Locate the cell with the specified text and output its (X, Y) center coordinate. 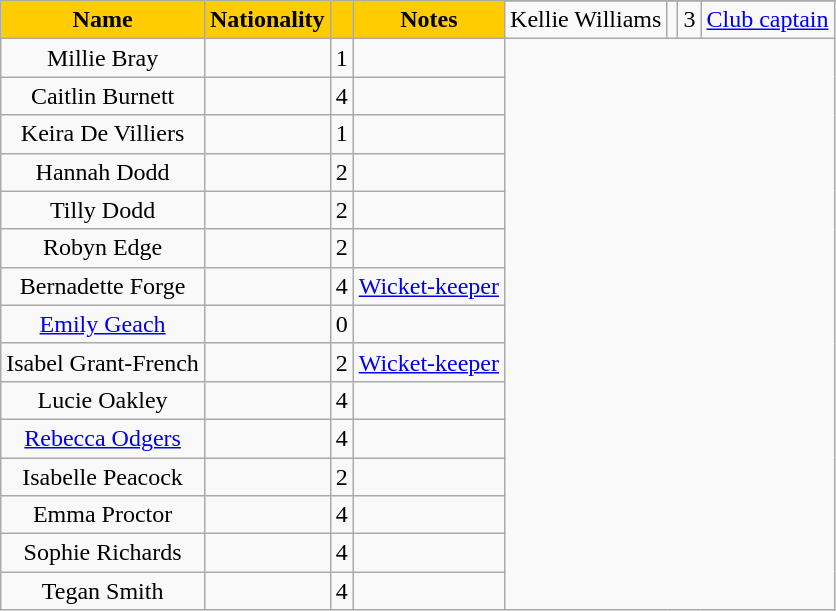
Emma Proctor (103, 515)
Bernadette Forge (103, 286)
Kellie Williams (586, 20)
Lucie Oakley (103, 400)
Robyn Edge (103, 248)
Name (103, 20)
Notes (428, 20)
Caitlin Burnett (103, 96)
Hannah Dodd (103, 172)
Nationality (267, 20)
Keira De Villiers (103, 134)
Tilly Dodd (103, 210)
3 (690, 20)
0 (342, 324)
Millie Bray (103, 58)
Isabelle Peacock (103, 477)
Club captain (768, 20)
Rebecca Odgers (103, 438)
Sophie Richards (103, 553)
Emily Geach (103, 324)
Isabel Grant-French (103, 362)
Tegan Smith (103, 591)
